Detect which cell encompasses the target text, then output its (X, Y) center coordinate. 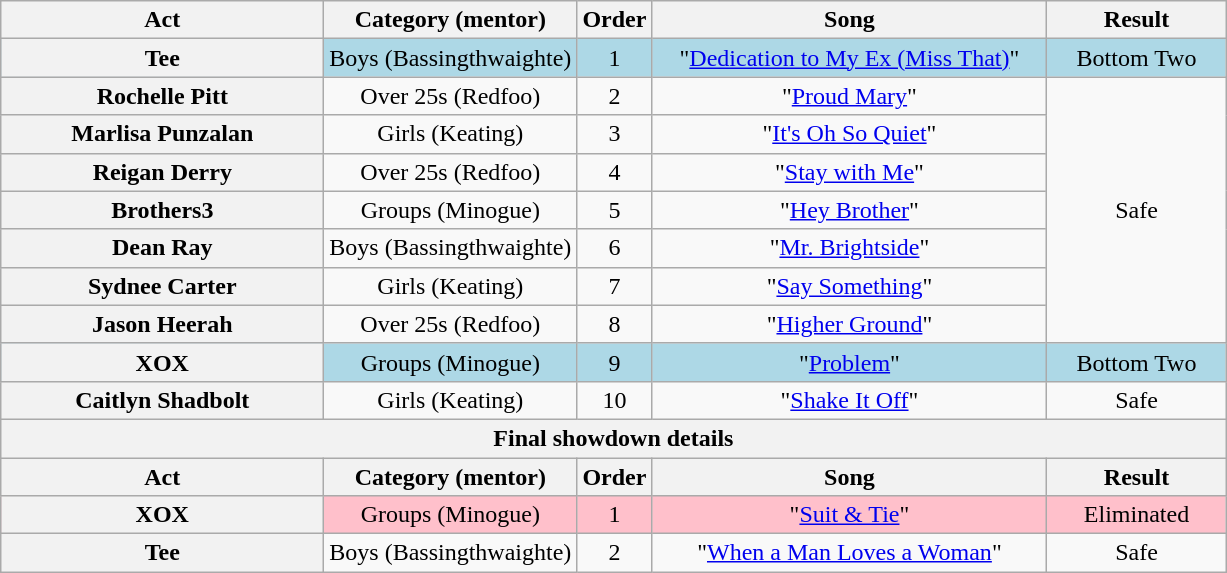
Eliminated (1136, 515)
"It's Oh So Quiet" (850, 134)
"When a Man Loves a Woman" (850, 553)
"Shake It Off" (850, 400)
Marlisa Punzalan (162, 134)
10 (614, 400)
8 (614, 324)
"Proud Mary" (850, 96)
Brothers3 (162, 210)
9 (614, 362)
Dean Ray (162, 248)
4 (614, 172)
Reigan Derry (162, 172)
"Hey Brother" (850, 210)
5 (614, 210)
Sydnee Carter (162, 286)
"Suit & Tie" (850, 515)
"Dedication to My Ex (Miss That)" (850, 58)
3 (614, 134)
Final showdown details (614, 438)
Jason Heerah (162, 324)
"Mr. Brightside" (850, 248)
"Problem" (850, 362)
6 (614, 248)
"Say Something" (850, 286)
"Stay with Me" (850, 172)
"Higher Ground" (850, 324)
Caitlyn Shadbolt (162, 400)
7 (614, 286)
Rochelle Pitt (162, 96)
